Identify which cell holds the provided text, then report its [X, Y] central coordinate. 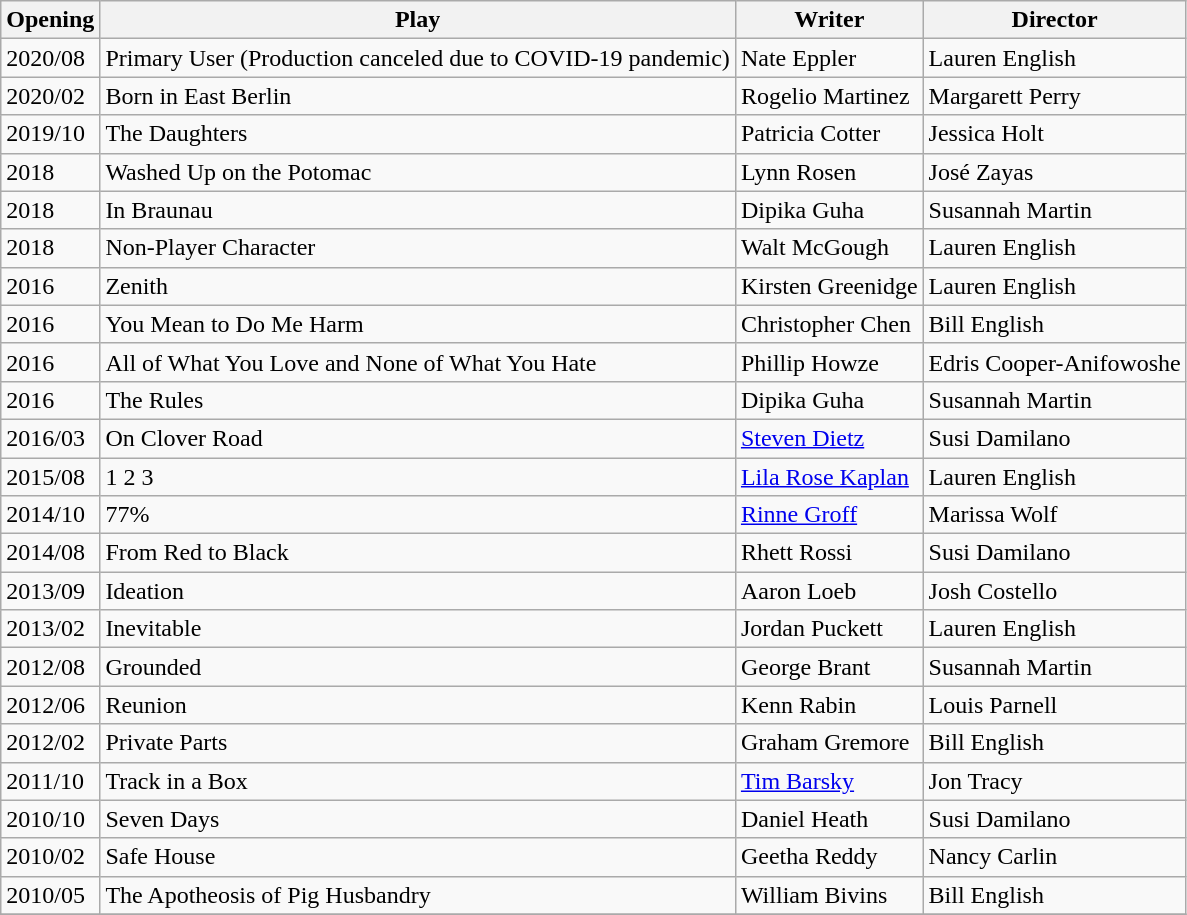
2016/03 [50, 438]
Geetha Reddy [829, 857]
2020/08 [50, 58]
Jon Tracy [1054, 781]
2012/02 [50, 743]
2012/08 [50, 667]
All of What You Love and None of What You Hate [418, 362]
Graham Gremore [829, 743]
Nate Eppler [829, 58]
Washed Up on the Potomac [418, 172]
2011/10 [50, 781]
Zenith [418, 286]
Play [418, 20]
Track in a Box [418, 781]
Seven Days [418, 819]
1 2 3 [418, 477]
Kirsten Greenidge [829, 286]
2012/06 [50, 705]
Nancy Carlin [1054, 857]
Lila Rose Kaplan [829, 477]
The Daughters [418, 134]
77% [418, 515]
Marissa Wolf [1054, 515]
George Brant [829, 667]
On Clover Road [418, 438]
Margarett Perry [1054, 96]
Jordan Puckett [829, 629]
Walt McGough [829, 248]
Director [1054, 20]
Kenn Rabin [829, 705]
Tim Barsky [829, 781]
Reunion [418, 705]
Lynn Rosen [829, 172]
Non-Player Character [418, 248]
Edris Cooper-Anifowoshe [1054, 362]
Patricia Cotter [829, 134]
Safe House [418, 857]
2013/09 [50, 591]
Grounded [418, 667]
You Mean to Do Me Harm [418, 324]
William Bivins [829, 895]
From Red to Black [418, 553]
José Zayas [1054, 172]
The Apotheosis of Pig Husbandry [418, 895]
2014/10 [50, 515]
2020/02 [50, 96]
Phillip Howze [829, 362]
Inevitable [418, 629]
2015/08 [50, 477]
Jessica Holt [1054, 134]
Primary User (Production canceled due to COVID-19 pandemic) [418, 58]
Rhett Rossi [829, 553]
In Braunau [418, 210]
Ideation [418, 591]
Christopher Chen [829, 324]
Born in East Berlin [418, 96]
2010/05 [50, 895]
The Rules [418, 400]
2010/10 [50, 819]
Louis Parnell [1054, 705]
Daniel Heath [829, 819]
Josh Costello [1054, 591]
Aaron Loeb [829, 591]
Private Parts [418, 743]
Writer [829, 20]
2014/08 [50, 553]
Steven Dietz [829, 438]
Opening [50, 20]
2013/02 [50, 629]
Rogelio Martinez [829, 96]
2019/10 [50, 134]
2010/02 [50, 857]
Rinne Groff [829, 515]
